Output the [x, y] coordinate of the center of the cell containing the given text.  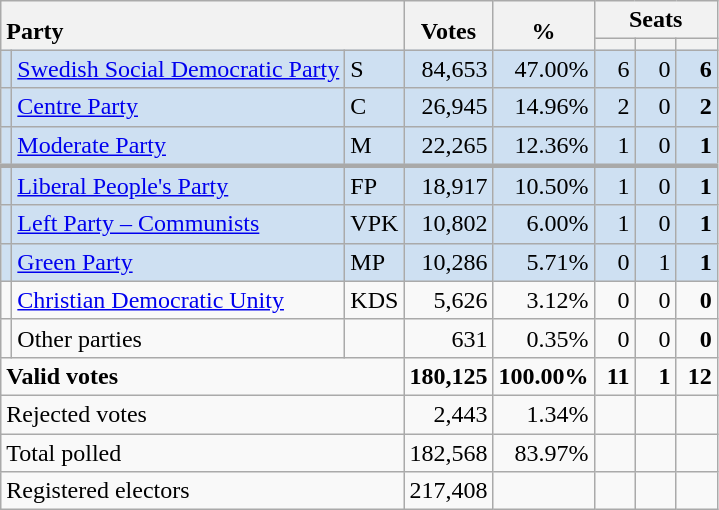
Other parties [178, 338]
% [544, 26]
5,626 [448, 300]
Registered electors [202, 491]
18,917 [448, 186]
Votes [448, 26]
6.00% [544, 224]
Moderate Party [178, 146]
83.97% [544, 453]
14.96% [544, 107]
Green Party [178, 262]
Left Party – Communists [178, 224]
26,945 [448, 107]
12 [696, 376]
FP [374, 186]
Rejected votes [202, 414]
22,265 [448, 146]
12.36% [544, 146]
Total polled [202, 453]
KDS [374, 300]
3.12% [544, 300]
Party [202, 26]
VPK [374, 224]
10,286 [448, 262]
Seats [656, 20]
180,125 [448, 376]
1.34% [544, 414]
C [374, 107]
MP [374, 262]
Liberal People's Party [178, 186]
100.00% [544, 376]
5.71% [544, 262]
11 [614, 376]
631 [448, 338]
84,653 [448, 69]
Valid votes [202, 376]
Christian Democratic Unity [178, 300]
10,802 [448, 224]
M [374, 146]
Swedish Social Democratic Party [178, 69]
0.35% [544, 338]
2,443 [448, 414]
S [374, 69]
Centre Party [178, 107]
47.00% [544, 69]
182,568 [448, 453]
217,408 [448, 491]
10.50% [544, 186]
